Extract the (x, y) coordinate from the center of the cell holding the provided text.  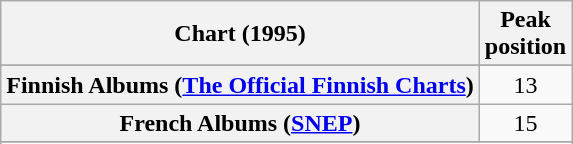
Chart (1995) (240, 34)
Finnish Albums (The Official Finnish Charts) (240, 85)
13 (525, 85)
15 (525, 123)
French Albums (SNEP) (240, 123)
Peakposition (525, 34)
